Extract the (x, y) coordinate from the center of the cell holding the provided text.  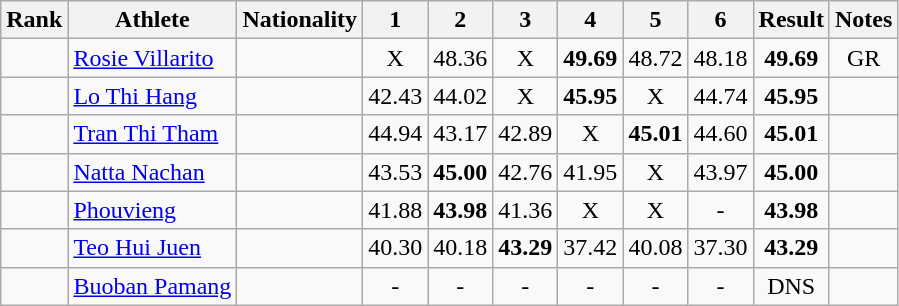
44.94 (396, 134)
40.30 (396, 248)
Lo Thi Hang (152, 96)
42.89 (526, 134)
37.30 (720, 248)
Result (791, 20)
Athlete (152, 20)
44.74 (720, 96)
41.36 (526, 210)
Buoban Pamang (152, 286)
6 (720, 20)
43.53 (396, 172)
37.42 (590, 248)
48.36 (460, 58)
44.60 (720, 134)
42.43 (396, 96)
44.02 (460, 96)
40.18 (460, 248)
5 (656, 20)
Rosie Villarito (152, 58)
41.88 (396, 210)
48.18 (720, 58)
DNS (791, 286)
40.08 (656, 248)
Tran Thi Tham (152, 134)
42.76 (526, 172)
Phouvieng (152, 210)
Notes (863, 20)
3 (526, 20)
Teo Hui Juen (152, 248)
GR (863, 58)
Natta Nachan (152, 172)
48.72 (656, 58)
Rank (34, 20)
43.97 (720, 172)
Nationality (300, 20)
41.95 (590, 172)
4 (590, 20)
43.17 (460, 134)
2 (460, 20)
1 (396, 20)
